Output the [x, y] coordinate of the center of the cell containing the given text.  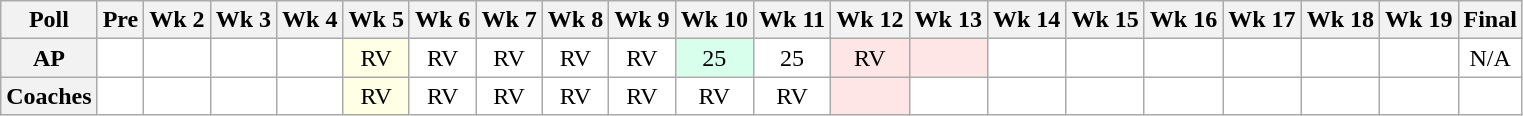
Wk 7 [509, 20]
Wk 8 [575, 20]
Wk 10 [714, 20]
Wk 6 [442, 20]
Wk 12 [870, 20]
Wk 14 [1026, 20]
Wk 17 [1262, 20]
Wk 11 [792, 20]
Poll [49, 20]
Wk 5 [376, 20]
AP [49, 58]
Wk 9 [642, 20]
Final [1490, 20]
Coaches [49, 96]
Wk 13 [948, 20]
Wk 19 [1419, 20]
Wk 18 [1340, 20]
Pre [120, 20]
Wk 3 [243, 20]
N/A [1490, 58]
Wk 2 [177, 20]
Wk 16 [1183, 20]
Wk 15 [1105, 20]
Wk 4 [310, 20]
